Pinpoint the cell where the given text exists, returning its (x, y) midpoint coordinate. 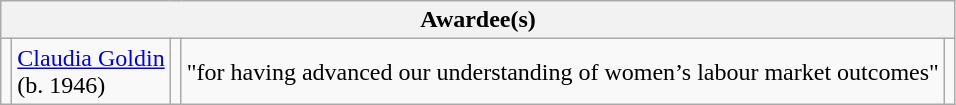
Awardee(s) (478, 20)
Claudia Goldin(b. 1946) (91, 72)
"for having advanced our understanding of women’s labour market outcomes" (562, 72)
